Scan for the cell matching the given text and deliver its (x, y) coordinate at center. 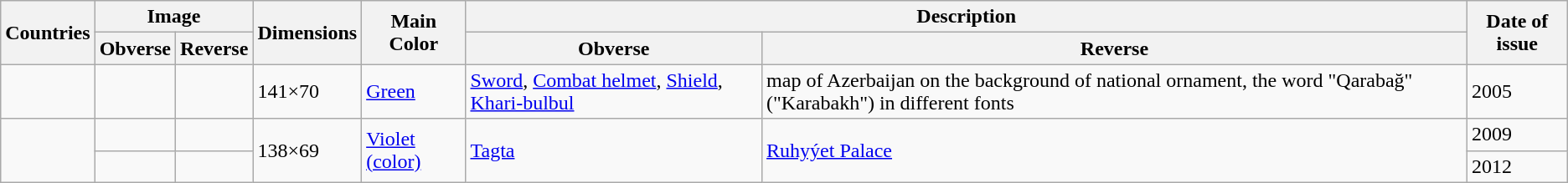
2009 (1517, 135)
Date of issue (1517, 33)
Ruhyýet Palace (1115, 150)
2005 (1517, 92)
2012 (1517, 166)
141×70 (307, 92)
Violet (color) (414, 150)
Image (174, 17)
138×69 (307, 150)
Tagta (614, 150)
Green (414, 92)
Main Color (414, 33)
Description (967, 17)
Countries (48, 33)
Sword, Combat helmet, Shield, Khari-bulbul (614, 92)
Dimensions (307, 33)
map of Azerbaijan on the background of national ornament, the word "Qarabağ" ("Karabakh") in different fonts (1115, 92)
